Locate the cell with the specified text and output its (x, y) center coordinate. 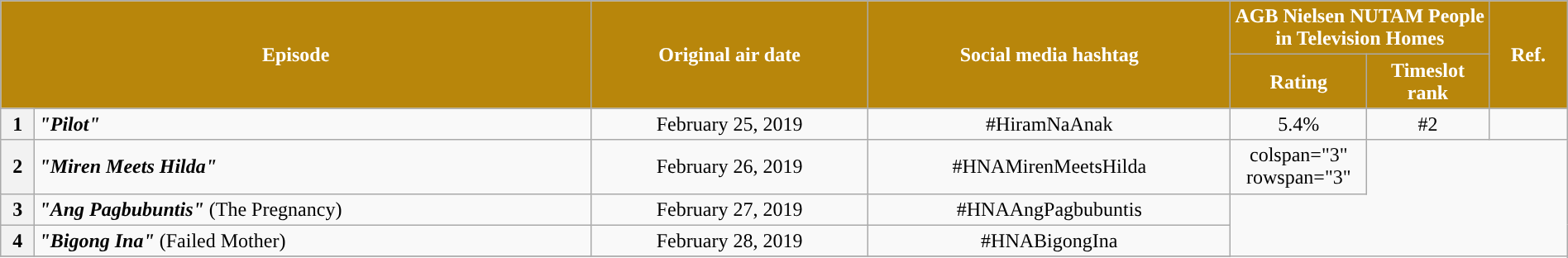
AGB Nielsen NUTAM People in Television Homes (1360, 28)
"Pilot" (313, 124)
#HNABigongIna (1049, 241)
Rating (1298, 81)
Ref. (1528, 55)
3 (18, 209)
Timeslotrank (1428, 81)
colspan="3" rowspan="3" (1298, 167)
February 28, 2019 (729, 241)
#HNAMirenMeetsHilda (1049, 167)
5.4% (1298, 124)
4 (18, 241)
1 (18, 124)
#2 (1428, 124)
Original air date (729, 55)
"Miren Meets Hilda" (313, 167)
February 25, 2019 (729, 124)
"Bigong Ina" (Failed Mother) (313, 241)
#HiramNaAnak (1049, 124)
February 26, 2019 (729, 167)
2 (18, 167)
Social media hashtag (1049, 55)
#HNAAngPagbubuntis (1049, 209)
February 27, 2019 (729, 209)
"Ang Pagbubuntis" (The Pregnancy) (313, 209)
Episode (296, 55)
